From the cell containing the given text, extract its center point as (x, y) coordinate. 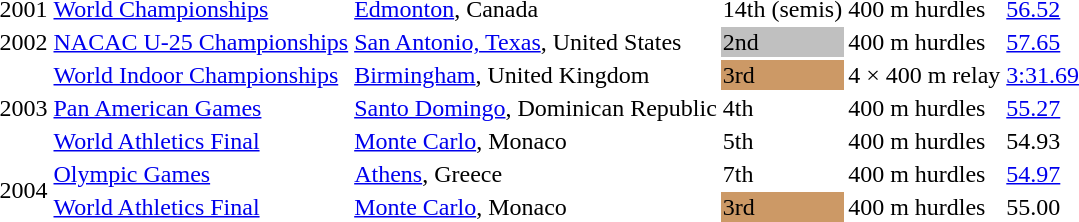
NACAC U-25 Championships (201, 42)
Athens, Greece (536, 174)
2nd (782, 42)
Santo Domingo, Dominican Republic (536, 108)
World Indoor Championships (201, 75)
San Antonio, Texas, United States (536, 42)
7th (782, 174)
5th (782, 141)
Olympic Games (201, 174)
4th (782, 108)
4 × 400 m relay (924, 75)
Pan American Games (201, 108)
Birmingham, United Kingdom (536, 75)
